Return [X, Y] of the center of cell containing provided text 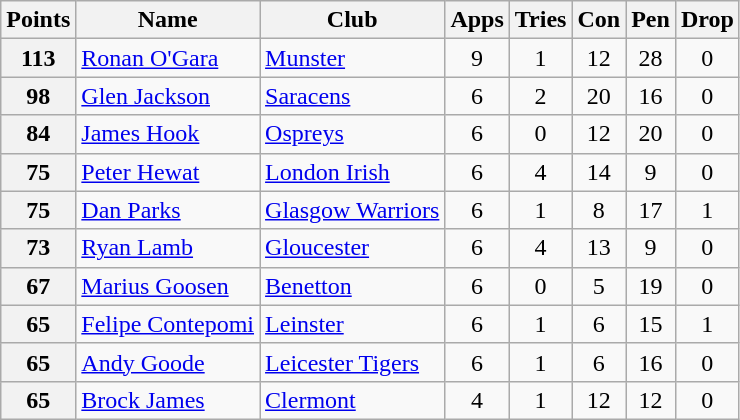
Glen Jackson [168, 96]
Glasgow Warriors [352, 210]
13 [599, 248]
2 [540, 96]
London Irish [352, 172]
Benetton [352, 286]
Saracens [352, 96]
Ospreys [352, 134]
James Hook [168, 134]
Con [599, 20]
Brock James [168, 400]
14 [599, 172]
Ronan O'Gara [168, 58]
Ryan Lamb [168, 248]
Leinster [352, 324]
Apps [477, 20]
28 [651, 58]
67 [38, 286]
Name [168, 20]
17 [651, 210]
98 [38, 96]
Pen [651, 20]
Points [38, 20]
Drop [707, 20]
Peter Hewat [168, 172]
73 [38, 248]
Marius Goosen [168, 286]
Clermont [352, 400]
Dan Parks [168, 210]
Andy Goode [168, 362]
Munster [352, 58]
Gloucester [352, 248]
113 [38, 58]
84 [38, 134]
Felipe Contepomi [168, 324]
Club [352, 20]
19 [651, 286]
Tries [540, 20]
8 [599, 210]
15 [651, 324]
Leicester Tigers [352, 362]
5 [599, 286]
